For the text-containing cell, return its midpoint in (x, y) coordinate format. 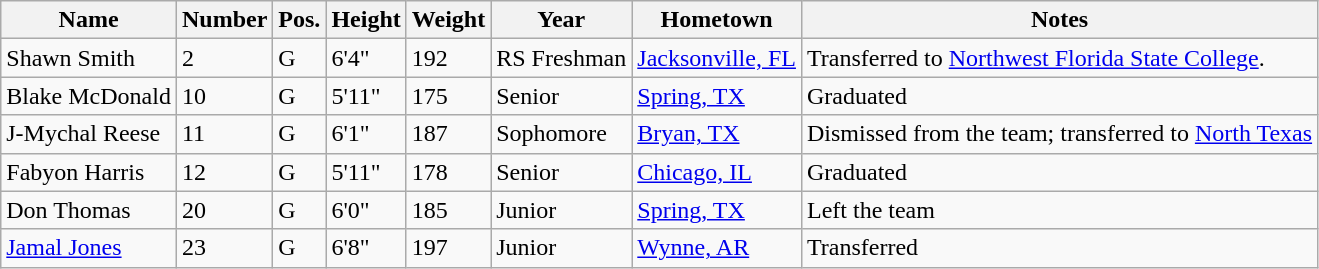
Year (562, 20)
Height (366, 20)
Pos. (300, 20)
197 (448, 248)
Transferred (1059, 248)
6'4" (366, 58)
RS Freshman (562, 58)
23 (224, 248)
Weight (448, 20)
Chicago, IL (717, 172)
11 (224, 134)
10 (224, 96)
Name (89, 20)
Fabyon Harris (89, 172)
Left the team (1059, 210)
185 (448, 210)
Hometown (717, 20)
Jamal Jones (89, 248)
187 (448, 134)
Transferred to Northwest Florida State College. (1059, 58)
Don Thomas (89, 210)
Shawn Smith (89, 58)
Bryan, TX (717, 134)
Sophomore (562, 134)
20 (224, 210)
Dismissed from the team; transferred to North Texas (1059, 134)
Notes (1059, 20)
Number (224, 20)
Wynne, AR (717, 248)
6'0" (366, 210)
6'8" (366, 248)
12 (224, 172)
2 (224, 58)
192 (448, 58)
178 (448, 172)
Blake McDonald (89, 96)
Jacksonville, FL (717, 58)
6'1" (366, 134)
J-Mychal Reese (89, 134)
175 (448, 96)
